From the cell containing the given text, extract its center point as (x, y) coordinate. 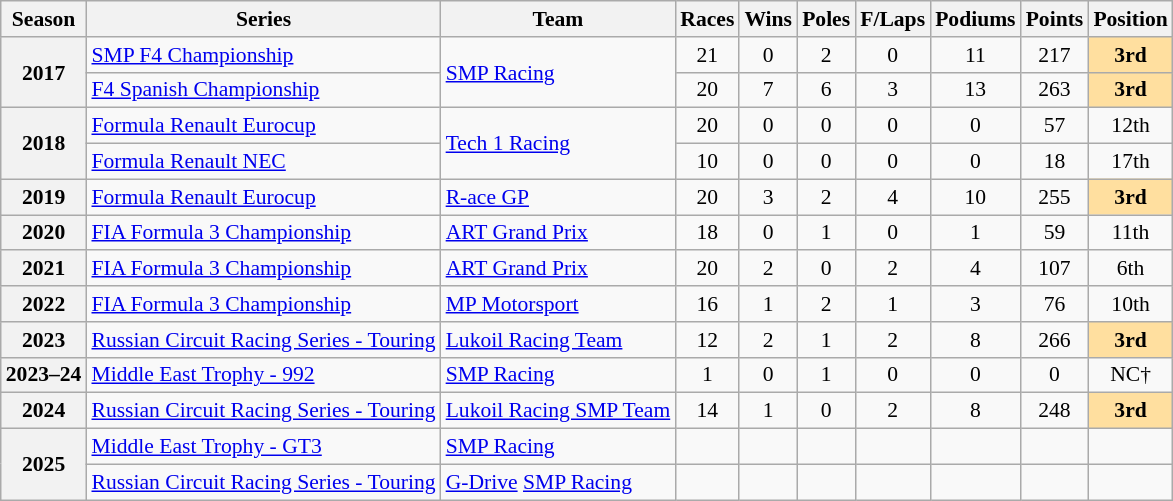
2025 (44, 464)
266 (1055, 340)
248 (1055, 411)
Middle East Trophy - GT3 (263, 447)
17th (1130, 162)
10th (1130, 304)
6th (1130, 269)
12th (1130, 126)
R-ace GP (558, 197)
7 (768, 90)
G-Drive SMP Racing (558, 482)
2020 (44, 233)
F4 Spanish Championship (263, 90)
NC† (1130, 375)
Series (263, 19)
MP Motorsport (558, 304)
263 (1055, 90)
59 (1055, 233)
11 (976, 55)
F/Laps (892, 19)
57 (1055, 126)
255 (1055, 197)
2023 (44, 340)
76 (1055, 304)
Season (44, 19)
Wins (768, 19)
Poles (826, 19)
14 (707, 411)
Tech 1 Racing (558, 144)
12 (707, 340)
2019 (44, 197)
107 (1055, 269)
2018 (44, 144)
Middle East Trophy - 992 (263, 375)
2017 (44, 72)
Position (1130, 19)
21 (707, 55)
Races (707, 19)
Lukoil Racing Team (558, 340)
Team (558, 19)
2022 (44, 304)
Points (1055, 19)
6 (826, 90)
2023–24 (44, 375)
Formula Renault NEC (263, 162)
Lukoil Racing SMP Team (558, 411)
2021 (44, 269)
SMP F4 Championship (263, 55)
13 (976, 90)
217 (1055, 55)
2024 (44, 411)
11th (1130, 233)
Podiums (976, 19)
16 (707, 304)
